Return [X, Y] of the center of cell containing provided text 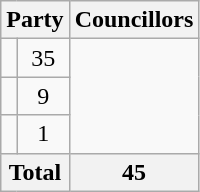
Party [35, 20]
Councillors [134, 20]
45 [134, 172]
Total [35, 172]
9 [43, 96]
35 [43, 58]
1 [43, 134]
